Capture the cell that displays the provided text and extract its (X, Y) central coordinate. 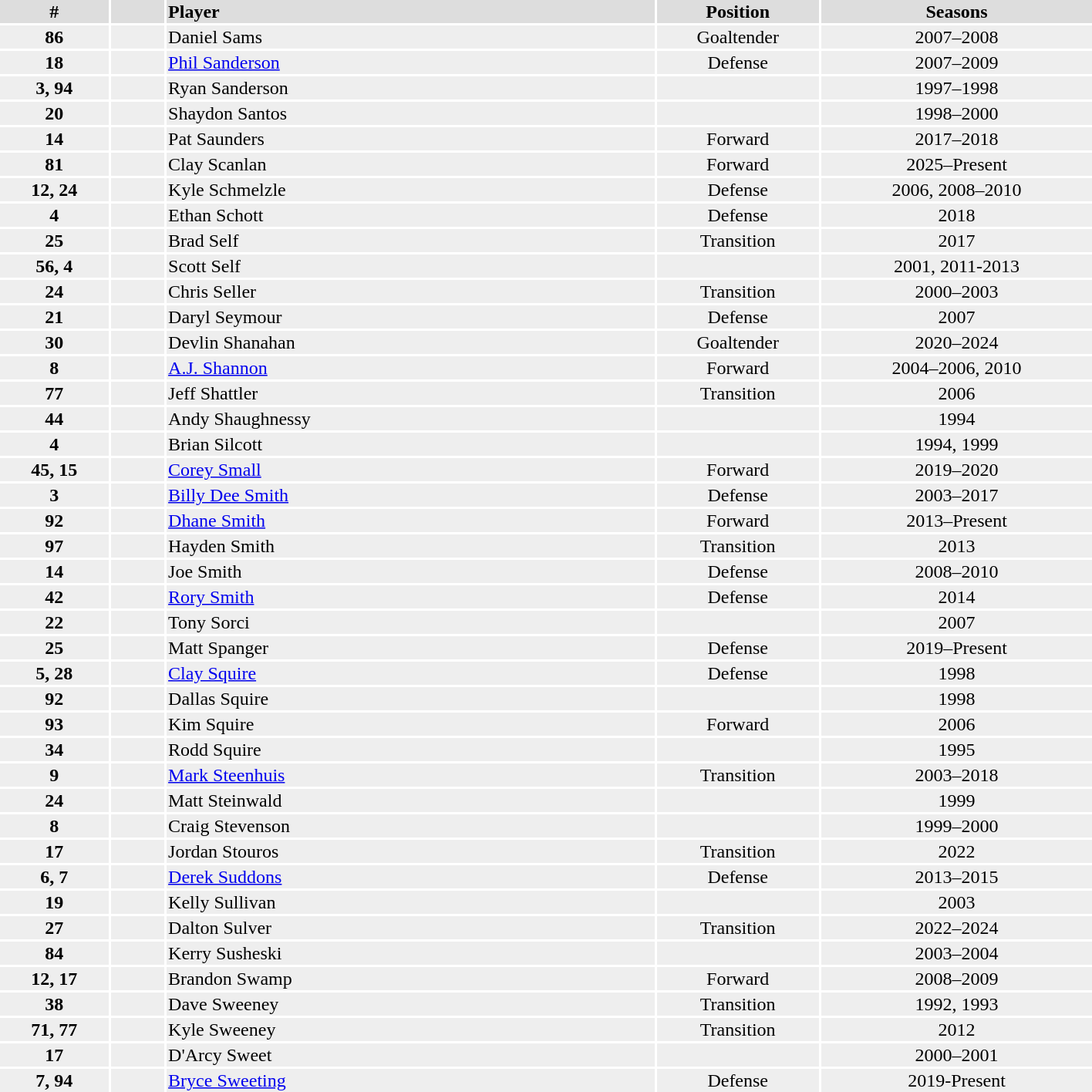
2003–2017 (956, 495)
Brandon Swamp (411, 979)
Seasons (956, 12)
2018 (956, 215)
77 (54, 393)
Derek Suddons (411, 877)
Craig Stevenson (411, 826)
2000–2001 (956, 1055)
Jordan Stouros (411, 851)
Jeff Shattler (411, 393)
2014 (956, 597)
86 (54, 37)
2013–2015 (956, 877)
71, 77 (54, 1030)
Ryan Sanderson (411, 88)
20 (54, 113)
Mark Steenhuis (411, 775)
3, 94 (54, 88)
1994, 1999 (956, 444)
Kelly Sullivan (411, 902)
Dalton Sulver (411, 928)
2004–2006, 2010 (956, 368)
19 (54, 902)
Tony Sorci (411, 622)
2020–2024 (956, 342)
Hayden Smith (411, 546)
84 (54, 953)
Chris Seller (411, 292)
Dallas Squire (411, 699)
30 (54, 342)
Pat Saunders (411, 139)
Rory Smith (411, 597)
38 (54, 1004)
44 (54, 419)
2003–2004 (956, 953)
2008–2010 (956, 571)
6, 7 (54, 877)
3 (54, 495)
1994 (956, 419)
9 (54, 775)
Brad Self (411, 241)
56, 4 (54, 266)
Daryl Seymour (411, 317)
2007–2008 (956, 37)
Shaydon Santos (411, 113)
2019–Present (956, 648)
Matt Steinwald (411, 800)
Brian Silcott (411, 444)
Dave Sweeney (411, 1004)
2000–2003 (956, 292)
Matt Spanger (411, 648)
2022–2024 (956, 928)
Kerry Susheski (411, 953)
2003–2018 (956, 775)
97 (54, 546)
2019-Present (956, 1080)
Scott Self (411, 266)
Position (737, 12)
Clay Squire (411, 673)
Kyle Sweeney (411, 1030)
Devlin Shanahan (411, 342)
Joe Smith (411, 571)
Rodd Squire (411, 750)
2017–2018 (956, 139)
2017 (956, 241)
Bryce Sweeting (411, 1080)
2007–2009 (956, 62)
D'Arcy Sweet (411, 1055)
2025–Present (956, 164)
93 (54, 724)
Dhane Smith (411, 521)
22 (54, 622)
Kim Squire (411, 724)
7, 94 (54, 1080)
45, 15 (54, 470)
1995 (956, 750)
42 (54, 597)
2013 (956, 546)
34 (54, 750)
21 (54, 317)
12, 24 (54, 190)
1998–2000 (956, 113)
Player (411, 12)
Kyle Schmelzle (411, 190)
2006, 2008–2010 (956, 190)
Daniel Sams (411, 37)
A.J. Shannon (411, 368)
2013–Present (956, 521)
2001, 2011-2013 (956, 266)
Phil Sanderson (411, 62)
2019–2020 (956, 470)
5, 28 (54, 673)
1997–1998 (956, 88)
12, 17 (54, 979)
# (54, 12)
Corey Small (411, 470)
2003 (956, 902)
1999–2000 (956, 826)
27 (54, 928)
81 (54, 164)
Clay Scanlan (411, 164)
2012 (956, 1030)
1999 (956, 800)
2008–2009 (956, 979)
18 (54, 62)
Andy Shaughnessy (411, 419)
1992, 1993 (956, 1004)
2022 (956, 851)
Billy Dee Smith (411, 495)
Ethan Schott (411, 215)
